Return (X, Y) of the center of cell containing provided text 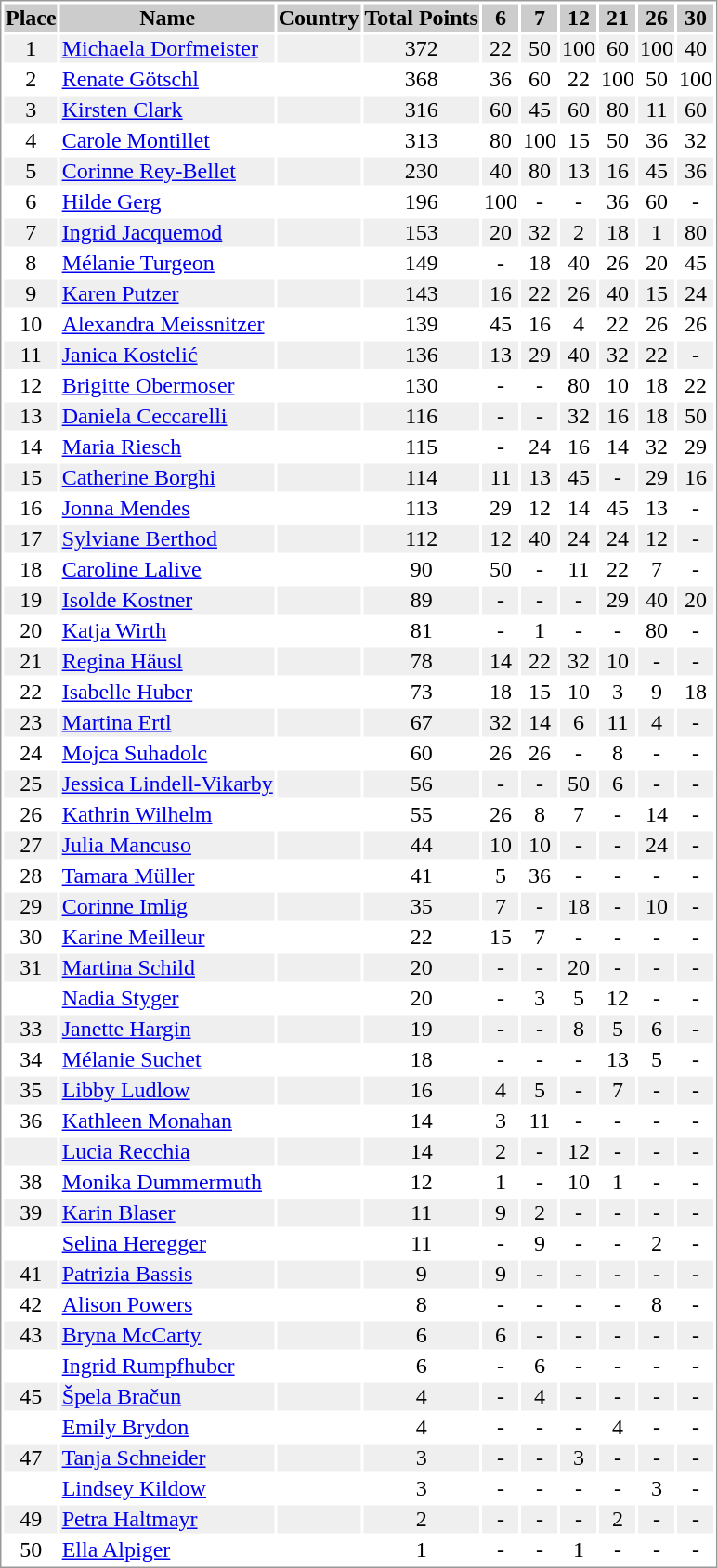
42 (31, 1304)
Karin Blaser (167, 1213)
Daniela Ceccarelli (167, 417)
Catherine Borghi (167, 478)
Kirsten Clark (167, 110)
Ingrid Rumpfhuber (167, 1366)
Hilde Gerg (167, 201)
27 (31, 846)
Monika Dummermuth (167, 1182)
313 (422, 140)
Bryna McCarty (167, 1336)
Libby Ludlow (167, 1091)
Alison Powers (167, 1304)
Isolde Kostner (167, 601)
Špela Bračun (167, 1397)
23 (31, 723)
Katja Wirth (167, 630)
Julia Mancuso (167, 846)
33 (31, 1030)
34 (31, 1059)
196 (422, 201)
Petra Haltmayr (167, 1520)
55 (422, 814)
Maria Riesch (167, 447)
28 (31, 875)
Caroline Lalive (167, 569)
130 (422, 385)
Tamara Müller (167, 875)
Jonna Mendes (167, 508)
Jessica Lindell-Vikarby (167, 784)
Selina Heregger (167, 1243)
113 (422, 508)
149 (422, 263)
Sylviane Berthod (167, 539)
Ella Alpiger (167, 1549)
47 (31, 1458)
Mélanie Turgeon (167, 263)
114 (422, 478)
230 (422, 172)
49 (31, 1520)
372 (422, 49)
78 (422, 662)
Ingrid Jacquemod (167, 233)
Martina Schild (167, 968)
73 (422, 692)
Tanja Schneider (167, 1458)
Janica Kostelić (167, 356)
115 (422, 447)
90 (422, 569)
Corinne Rey-Bellet (167, 172)
17 (31, 539)
Kathrin Wilhelm (167, 814)
Country (319, 18)
153 (422, 233)
Emily Brydon (167, 1427)
Isabelle Huber (167, 692)
Patrizia Bassis (167, 1275)
56 (422, 784)
Janette Hargin (167, 1030)
39 (31, 1213)
112 (422, 539)
38 (31, 1182)
44 (422, 846)
Karine Meilleur (167, 937)
316 (422, 110)
89 (422, 601)
Total Points (422, 18)
43 (31, 1336)
Michaela Dorfmeister (167, 49)
Nadia Styger (167, 998)
Lindsey Kildow (167, 1488)
143 (422, 294)
31 (31, 968)
Renate Götschl (167, 79)
Kathleen Monahan (167, 1121)
Name (167, 18)
Lucia Recchia (167, 1152)
Carole Montillet (167, 140)
Mojca Suhadolc (167, 753)
25 (31, 784)
Karen Putzer (167, 294)
136 (422, 356)
139 (422, 324)
Place (31, 18)
Regina Häusl (167, 662)
Brigitte Obermoser (167, 385)
116 (422, 417)
Mélanie Suchet (167, 1059)
368 (422, 79)
67 (422, 723)
81 (422, 630)
Corinne Imlig (167, 907)
Martina Ertl (167, 723)
Alexandra Meissnitzer (167, 324)
